Find where the given text appears and provide that cell's center as (X, Y) coordinate. 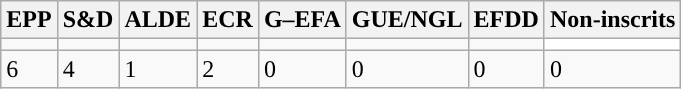
4 (88, 69)
G–EFA (302, 20)
Non-inscrits (612, 20)
EPP (29, 20)
ECR (228, 20)
6 (29, 69)
EFDD (506, 20)
GUE/NGL (407, 20)
1 (158, 69)
ALDE (158, 20)
2 (228, 69)
S&D (88, 20)
